Determine the (X, Y) coordinate at the center of the cell enclosing the given text.  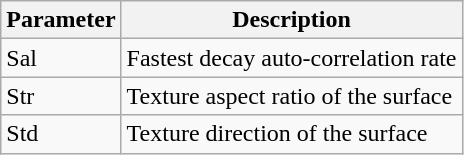
Texture aspect ratio of the surface (292, 96)
Description (292, 20)
Texture direction of the surface (292, 134)
Sal (61, 58)
Str (61, 96)
Std (61, 134)
Fastest decay auto-correlation rate (292, 58)
Parameter (61, 20)
